Capture the cell that displays the provided text and extract its (x, y) central coordinate. 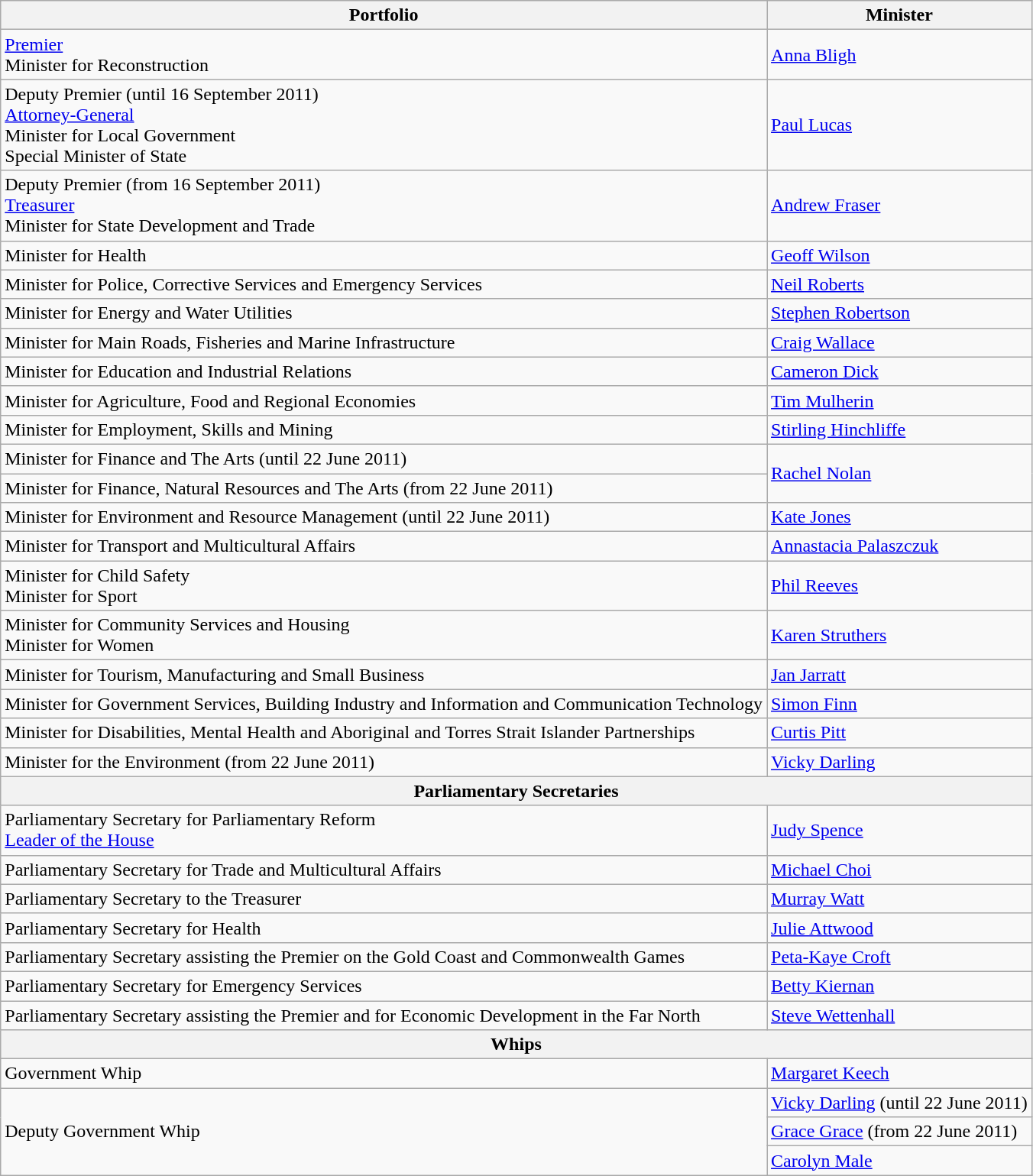
Phil Reeves (900, 585)
Craig Wallace (900, 342)
Portfolio (384, 15)
Neil Roberts (900, 284)
Parliamentary Secretary for Parliamentary ReformLeader of the House (384, 830)
Government Whip (384, 1074)
Kate Jones (900, 517)
Curtis Pitt (900, 733)
Parliamentary Secretary for Health (384, 928)
Minister for Energy and Water Utilities (384, 313)
Grace Grace (from 22 June 2011) (900, 1132)
Minister for Finance, Natural Resources and The Arts (from 22 June 2011) (384, 488)
Cameron Dick (900, 371)
Minister for Transport and Multicultural Affairs (384, 546)
Deputy Government Whip (384, 1132)
Minister for the Environment (from 22 June 2011) (384, 762)
Carolyn Male (900, 1161)
Peta-Kaye Croft (900, 957)
Paul Lucas (900, 125)
Geoff Wilson (900, 255)
Rachel Nolan (900, 473)
Minister for Health (384, 255)
Julie Attwood (900, 928)
Betty Kiernan (900, 986)
Tim Mulherin (900, 400)
Parliamentary Secretary to the Treasurer (384, 899)
Steve Wettenhall (900, 1016)
Whips (516, 1045)
Minister for Education and Industrial Relations (384, 371)
Vicky Darling (until 22 June 2011) (900, 1103)
Parliamentary Secretaries (516, 791)
Simon Finn (900, 704)
Michael Choi (900, 870)
Minister for Employment, Skills and Mining (384, 429)
Parliamentary Secretary assisting the Premier and for Economic Development in the Far North (384, 1016)
Minister (900, 15)
Stephen Robertson (900, 313)
Karen Struthers (900, 636)
Andrew Fraser (900, 206)
Minister for Main Roads, Fisheries and Marine Infrastructure (384, 342)
Judy Spence (900, 830)
Vicky Darling (900, 762)
Stirling Hinchliffe (900, 429)
Minister for Tourism, Manufacturing and Small Business (384, 675)
Annastacia Palaszczuk (900, 546)
Anna Bligh (900, 55)
Minister for Environment and Resource Management (until 22 June 2011) (384, 517)
Parliamentary Secretary assisting the Premier on the Gold Coast and Commonwealth Games (384, 957)
Minister for Government Services, Building Industry and Information and Communication Technology (384, 704)
Deputy Premier (from 16 September 2011)TreasurerMinister for State Development and Trade (384, 206)
Deputy Premier (until 16 September 2011)Attorney-GeneralMinister for Local GovernmentSpecial Minister of State (384, 125)
Minister for Disabilities, Mental Health and Aboriginal and Torres Strait Islander Partnerships (384, 733)
Murray Watt (900, 899)
Minister for Agriculture, Food and Regional Economies (384, 400)
Parliamentary Secretary for Emergency Services (384, 986)
Margaret Keech (900, 1074)
Jan Jarratt (900, 675)
Minister for Police, Corrective Services and Emergency Services (384, 284)
Parliamentary Secretary for Trade and Multicultural Affairs (384, 870)
Minister for Finance and The Arts (until 22 June 2011) (384, 458)
Minister for Child SafetyMinister for Sport (384, 585)
Minister for Community Services and HousingMinister for Women (384, 636)
PremierMinister for Reconstruction (384, 55)
